Extract the [x, y] coordinate from the center of the cell holding the provided text.  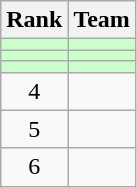
Team [102, 20]
Rank [34, 20]
5 [34, 129]
4 [34, 91]
6 [34, 167]
